Find where the given text appears and provide that cell's center as [x, y] coordinate. 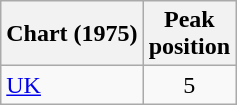
UK [72, 85]
5 [189, 85]
Peakposition [189, 34]
Chart (1975) [72, 34]
